Return the (X, Y) coordinate for the center point of the cell that contains the specified text.  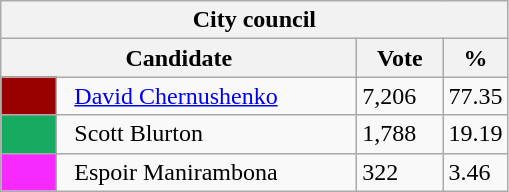
322 (400, 172)
Scott Blurton (207, 134)
77.35 (476, 96)
1,788 (400, 134)
Candidate (179, 58)
19.19 (476, 134)
Espoir Manirambona (207, 172)
City council (254, 20)
7,206 (400, 96)
% (476, 58)
David Chernushenko (207, 96)
3.46 (476, 172)
Vote (400, 58)
